Extract the (X, Y) coordinate from the center of the cell holding the provided text.  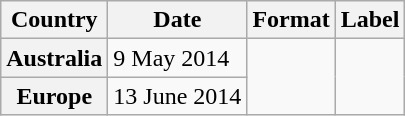
Europe (54, 96)
13 June 2014 (178, 96)
Label (370, 20)
Format (291, 20)
Date (178, 20)
9 May 2014 (178, 58)
Country (54, 20)
Australia (54, 58)
